Scan for the cell matching the given text and deliver its [X, Y] coordinate at center. 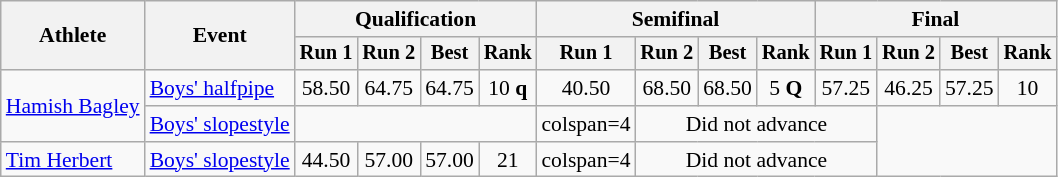
Did not advance [757, 124]
Boys' slopestyle [220, 124]
colspan=4 [586, 124]
Qualification [416, 19]
46.25 [908, 88]
Event [220, 36]
Semifinal [675, 19]
Athlete [73, 36]
10 [1028, 88]
Final [936, 19]
10 q [508, 88]
58.50 [326, 88]
Hamish Bagley [73, 106]
40.50 [586, 88]
Boys' halfpipe [220, 88]
5 Q [786, 88]
